Provide the [x, y] coordinate of the cell's center where the given text is located.  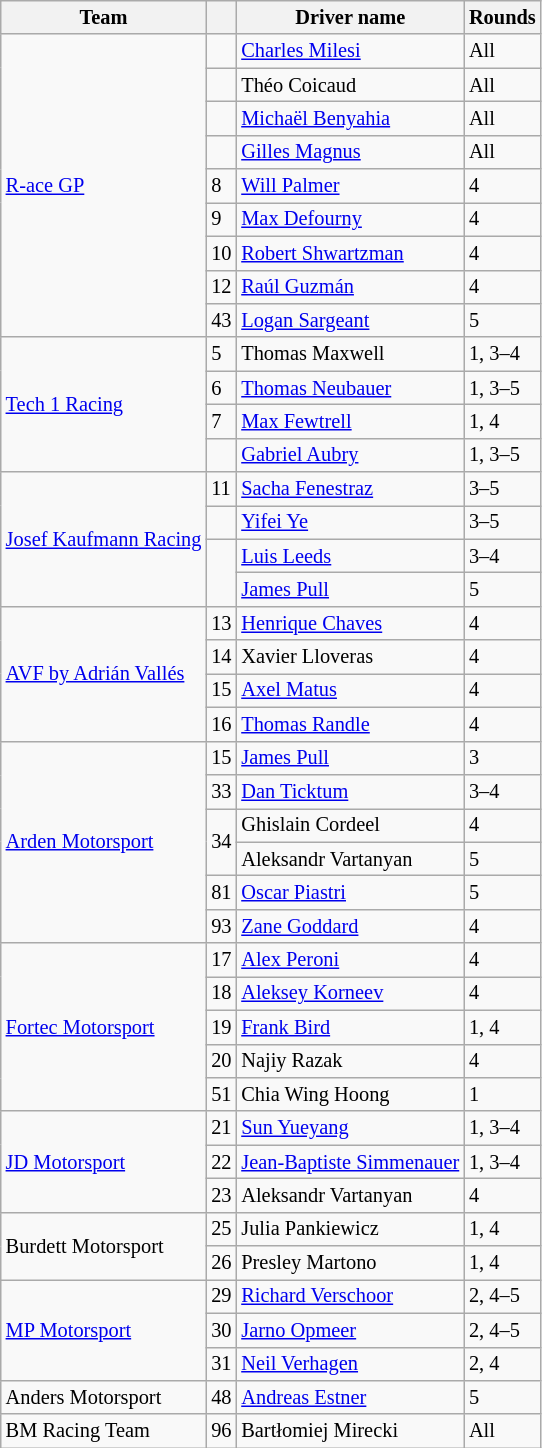
Josef Kaufmann Racing [104, 540]
Chia Wing Hoong [350, 1094]
Thomas Maxwell [350, 354]
81 [221, 892]
Bartłomiej Mirecki [350, 1431]
AVF by Adrián Vallés [104, 674]
Tech 1 Racing [104, 404]
Oscar Piastri [350, 892]
Najiy Razak [350, 1061]
Axel Matus [350, 690]
BM Racing Team [104, 1431]
Logan Sargeant [350, 320]
Gabriel Aubry [350, 455]
Thomas Randle [350, 724]
Zane Goddard [350, 926]
Théo Coicaud [350, 85]
1 [502, 1094]
Ghislain Cordeel [350, 825]
Sun Yueyang [350, 1128]
Jarno Opmeer [350, 1330]
20 [221, 1061]
Yifei Ye [350, 522]
Fortec Motorsport [104, 1027]
Sacha Fenestraz [350, 489]
26 [221, 1263]
18 [221, 993]
Max Defourny [350, 219]
7 [221, 421]
14 [221, 657]
Arden Motorsport [104, 842]
2, 4 [502, 1364]
19 [221, 1027]
Anders Motorsport [104, 1397]
Aleksey Korneev [350, 993]
Xavier Lloveras [350, 657]
Henrique Chaves [350, 623]
43 [221, 320]
16 [221, 724]
51 [221, 1094]
MP Motorsport [104, 1330]
Julia Pankiewicz [350, 1229]
Max Fewtrell [350, 421]
JD Motorsport [104, 1162]
93 [221, 926]
Charles Milesi [350, 51]
12 [221, 287]
Rounds [502, 17]
30 [221, 1330]
Andreas Estner [350, 1397]
Will Palmer [350, 186]
Michaël Benyahia [350, 118]
Neil Verhagen [350, 1364]
Thomas Neubauer [350, 388]
34 [221, 842]
Presley Martono [350, 1263]
R-ace GP [104, 186]
10 [221, 253]
Dan Ticktum [350, 791]
Robert Shwartzman [350, 253]
Frank Bird [350, 1027]
29 [221, 1296]
21 [221, 1128]
13 [221, 623]
Team [104, 17]
3 [502, 758]
Burdett Motorsport [104, 1246]
48 [221, 1397]
Richard Verschoor [350, 1296]
9 [221, 219]
17 [221, 960]
Alex Peroni [350, 960]
33 [221, 791]
11 [221, 489]
Raúl Guzmán [350, 287]
Gilles Magnus [350, 152]
Luis Leeds [350, 556]
8 [221, 186]
Driver name [350, 17]
96 [221, 1431]
31 [221, 1364]
Jean-Baptiste Simmenauer [350, 1162]
23 [221, 1195]
6 [221, 388]
22 [221, 1162]
25 [221, 1229]
